Determine the (x, y) coordinate at the center of the cell enclosing the given text.  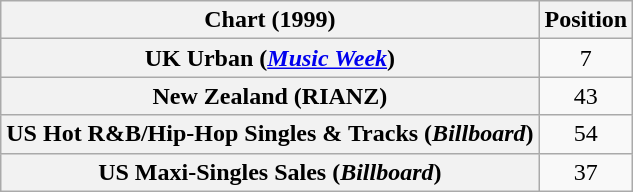
UK Urban (Music Week) (270, 58)
37 (586, 172)
54 (586, 134)
7 (586, 58)
US Hot R&B/Hip-Hop Singles & Tracks (Billboard) (270, 134)
Position (586, 20)
Chart (1999) (270, 20)
New Zealand (RIANZ) (270, 96)
43 (586, 96)
US Maxi-Singles Sales (Billboard) (270, 172)
